Detect which cell encompasses the target text, then output its (X, Y) center coordinate. 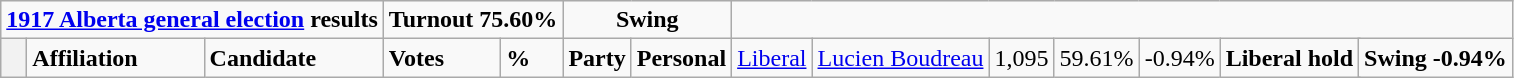
Swing -0.94% (1436, 58)
1917 Alberta general election results (192, 20)
Party (597, 58)
Swing (648, 20)
Turnout 75.60% (473, 20)
Lucien Boudreau (900, 58)
59.61% (1096, 58)
Liberal (772, 58)
Personal (681, 58)
% (532, 58)
Affiliation (116, 58)
Liberal hold (1289, 58)
1,095 (1022, 58)
Votes (442, 58)
-0.94% (1180, 58)
Candidate (294, 58)
